Identify which cell holds the provided text, then report its (X, Y) central coordinate. 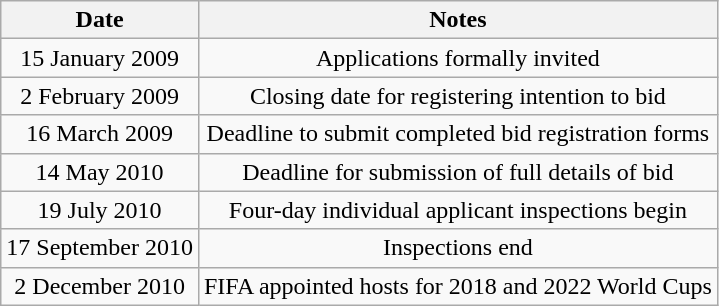
19 July 2010 (100, 210)
Four-day individual applicant inspections begin (458, 210)
Closing date for registering intention to bid (458, 96)
Inspections end (458, 248)
Deadline for submission of full details of bid (458, 172)
15 January 2009 (100, 58)
FIFA appointed hosts for 2018 and 2022 World Cups (458, 286)
Applications formally invited (458, 58)
16 March 2009 (100, 134)
Date (100, 20)
Deadline to submit completed bid registration forms (458, 134)
2 December 2010 (100, 286)
14 May 2010 (100, 172)
Notes (458, 20)
17 September 2010 (100, 248)
2 February 2009 (100, 96)
